Capture the cell that displays the provided text and extract its (X, Y) central coordinate. 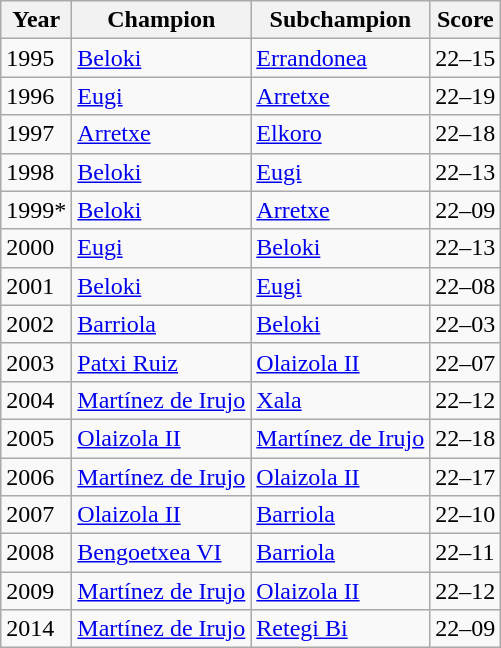
22–11 (466, 553)
Bengoetxea VI (162, 553)
Score (466, 20)
1999* (36, 210)
1998 (36, 172)
22–03 (466, 324)
Errandonea (340, 58)
2001 (36, 286)
2005 (36, 438)
22–08 (466, 286)
22–15 (466, 58)
2000 (36, 248)
2002 (36, 324)
Xala (340, 400)
2008 (36, 553)
Subchampion (340, 20)
2003 (36, 362)
2007 (36, 515)
2006 (36, 477)
2014 (36, 629)
2009 (36, 591)
22–07 (466, 362)
Elkoro (340, 134)
2004 (36, 400)
Retegi Bi (340, 629)
22–19 (466, 96)
1996 (36, 96)
Patxi Ruiz (162, 362)
1995 (36, 58)
Champion (162, 20)
1997 (36, 134)
Year (36, 20)
22–10 (466, 515)
22–17 (466, 477)
